Determine the [X, Y] coordinate at the center of the cell enclosing the given text.  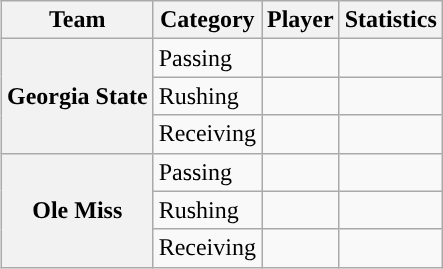
Team [77, 20]
Ole Miss [77, 210]
Player [301, 20]
Category [207, 20]
Statistics [390, 20]
Georgia State [77, 96]
